Find where the given text appears and provide that cell's center as [x, y] coordinate. 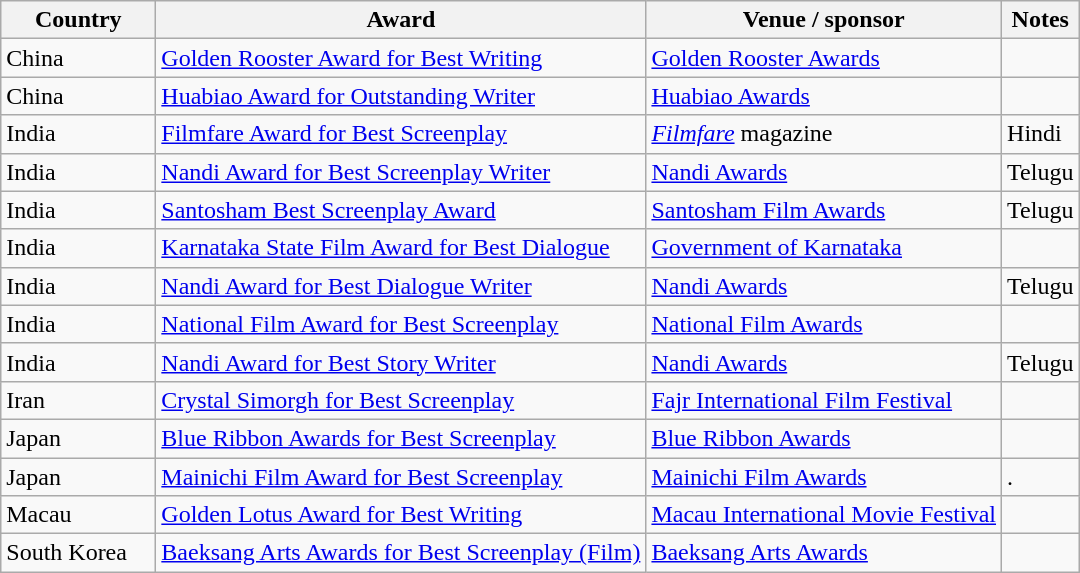
Santosham Film Awards [824, 210]
Filmfare magazine [824, 134]
Nandi Award for Best Dialogue Writer [401, 286]
Crystal Simorgh for Best Screenplay [401, 400]
Blue Ribbon Awards [824, 438]
. [1040, 477]
Iran [78, 400]
Mainichi Film Awards [824, 477]
Blue Ribbon Awards for Best Screenplay [401, 438]
Nandi Award for Best Story Writer [401, 362]
Fajr International Film Festival [824, 400]
Golden Lotus Award for Best Writing [401, 515]
Hindi [1040, 134]
South Korea [78, 553]
Venue / sponsor [824, 20]
Government of Karnataka [824, 248]
Baeksang Arts Awards [824, 553]
Baeksang Arts Awards for Best Screenplay (Film) [401, 553]
Karnataka State Film Award for Best Dialogue [401, 248]
Mainichi Film Award for Best Screenplay [401, 477]
Notes [1040, 20]
Award [401, 20]
Huabiao Award for Outstanding Writer [401, 96]
National Film Awards [824, 324]
Macau International Movie Festival [824, 515]
Golden Rooster Awards [824, 58]
Santosham Best Screenplay Award [401, 210]
Huabiao Awards [824, 96]
Country [78, 20]
Nandi Award for Best Screenplay Writer [401, 172]
Golden Rooster Award for Best Writing [401, 58]
Macau [78, 515]
Filmfare Award for Best Screenplay [401, 134]
National Film Award for Best Screenplay [401, 324]
